Detect which cell encompasses the target text, then output its (X, Y) center coordinate. 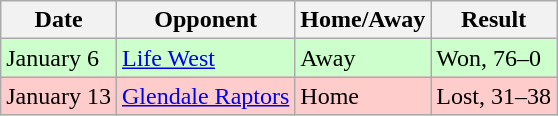
Away (363, 58)
Home (363, 96)
Opponent (205, 20)
Home/Away (363, 20)
Life West (205, 58)
Result (494, 20)
Glendale Raptors (205, 96)
January 6 (59, 58)
Date (59, 20)
Won, 76–0 (494, 58)
Lost, 31–38 (494, 96)
January 13 (59, 96)
